Pinpoint the cell where the given text exists, returning its (X, Y) midpoint coordinate. 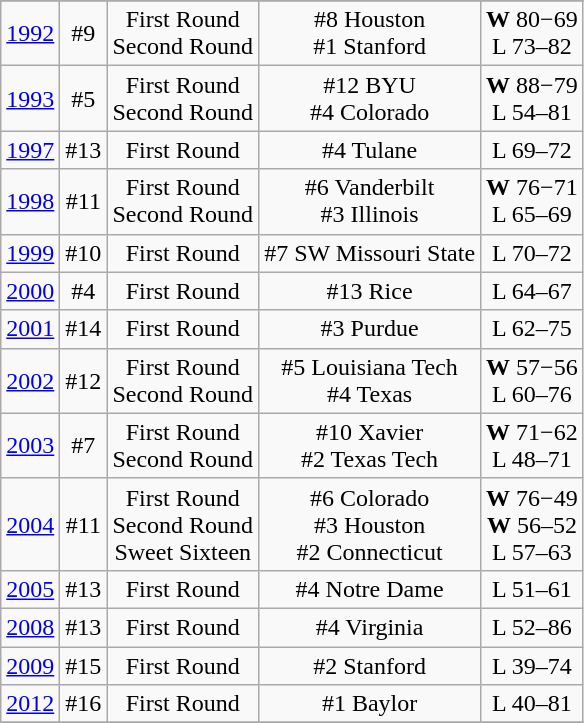
First RoundSecond RoundSweet Sixteen (183, 524)
2003 (30, 446)
1997 (30, 150)
#15 (84, 665)
2012 (30, 704)
L 62–75 (532, 329)
#4 Virginia (370, 627)
W 80−69L 73–82 (532, 34)
W 88−79L 54–81 (532, 98)
#8 Houston#1 Stanford (370, 34)
#2 Stanford (370, 665)
#6 Colorado#3 Houston#2 Connecticut (370, 524)
#9 (84, 34)
2000 (30, 291)
#4 Tulane (370, 150)
W 71−62L 48–71 (532, 446)
2002 (30, 380)
1993 (30, 98)
2001 (30, 329)
#5 Louisiana Tech#4 Texas (370, 380)
#7 SW Missouri State (370, 253)
L 70–72 (532, 253)
#12 (84, 380)
L 51–61 (532, 589)
1999 (30, 253)
W 57−56L 60–76 (532, 380)
2004 (30, 524)
#10 (84, 253)
#1 Baylor (370, 704)
#3 Purdue (370, 329)
L 64–67 (532, 291)
2005 (30, 589)
L 69–72 (532, 150)
#6 Vanderbilt#3 Illinois (370, 202)
#7 (84, 446)
1998 (30, 202)
L 39–74 (532, 665)
#5 (84, 98)
W 76−49W 56–52L 57–63 (532, 524)
#10 Xavier#2 Texas Tech (370, 446)
#16 (84, 704)
L 40–81 (532, 704)
2009 (30, 665)
#12 BYU#4 Colorado (370, 98)
#4 Notre Dame (370, 589)
L 52–86 (532, 627)
W 76−71L 65–69 (532, 202)
#13 Rice (370, 291)
2008 (30, 627)
1992 (30, 34)
#14 (84, 329)
#4 (84, 291)
